Provide the (x, y) coordinate of the cell's center where the given text is located.  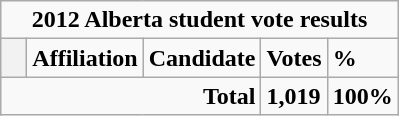
2012 Alberta student vote results (200, 20)
100% (362, 96)
1,019 (294, 96)
Votes (294, 58)
% (362, 58)
Affiliation (85, 58)
Candidate (202, 58)
Total (131, 96)
